From the cell containing the given text, extract its center point as (X, Y) coordinate. 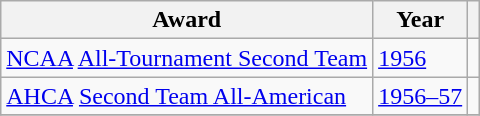
Award (187, 20)
NCAA All-Tournament Second Team (187, 58)
1956 (420, 58)
Year (420, 20)
1956–57 (420, 96)
AHCA Second Team All-American (187, 96)
